Capture the cell that displays the provided text and extract its [X, Y] central coordinate. 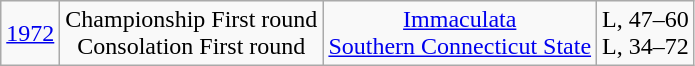
L, 47–60L, 34–72 [646, 34]
Championship First roundConsolation First round [192, 34]
ImmaculataSouthern Connecticut State [460, 34]
1972 [30, 34]
